Return the [X, Y] coordinate for the center point of the cell that contains the specified text.  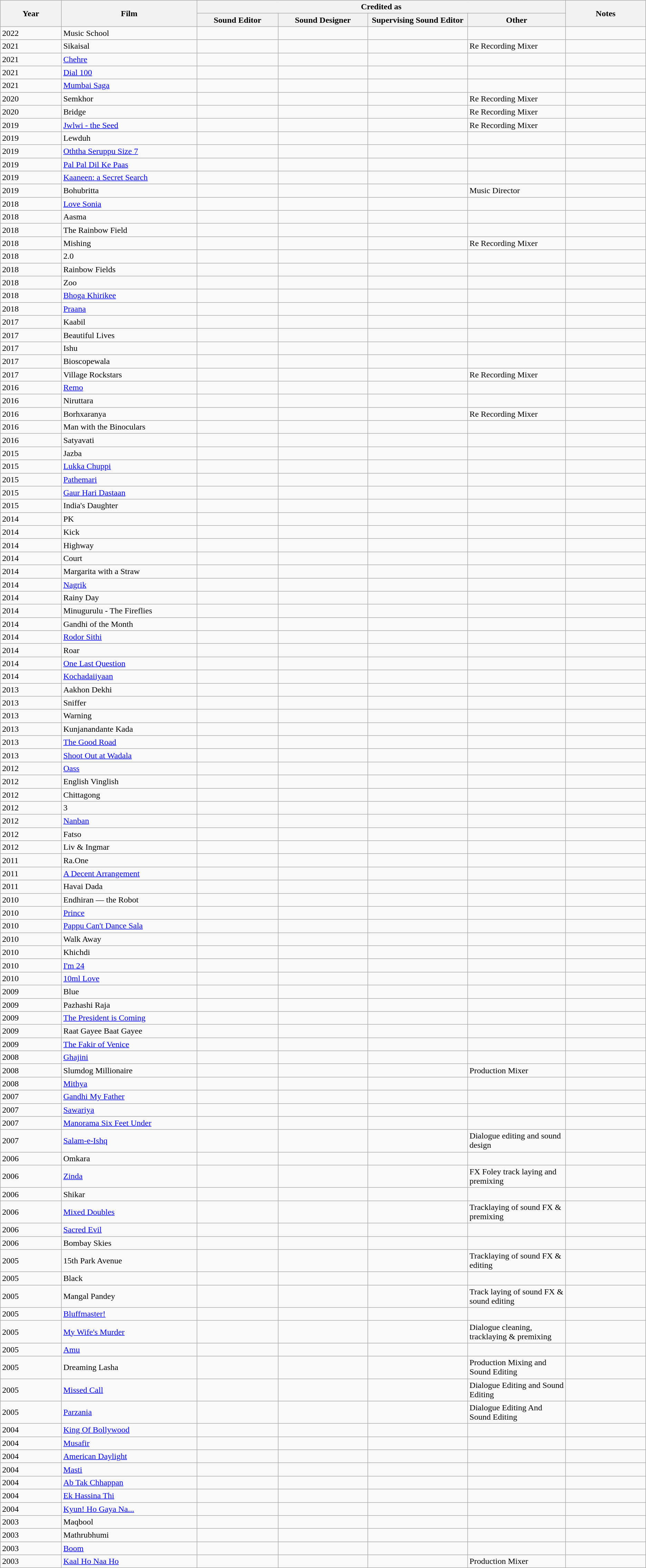
Dialogue editing and sound design [517, 1141]
The Rainbow Field [129, 230]
Credited as [381, 7]
Margarita with a Straw [129, 571]
Maqbool [129, 1522]
A Decent Arrangement [129, 874]
Fatso [129, 834]
Blue [129, 992]
Black [129, 1279]
Sacred Evil [129, 1230]
Kochadaiiyaan [129, 677]
Khichdi [129, 952]
Bluffmaster! [129, 1314]
15th Park Avenue [129, 1261]
Roar [129, 650]
Havai Dada [129, 887]
Kick [129, 532]
Bridge [129, 112]
Rainbow Fields [129, 269]
Dreaming Lasha [129, 1368]
The President is Coming [129, 1018]
Mithya [129, 1084]
Gandhi of the Month [129, 624]
Mathrubhumi [129, 1535]
Ghajini [129, 1057]
Man with the Binoculars [129, 427]
Dialogue Editing And Sound Editing [517, 1412]
Notes [606, 13]
Shikar [129, 1194]
Sawariya [129, 1110]
Kyun! Ho Gaya Na... [129, 1509]
Ra.One [129, 860]
Jwlwi - the Seed [129, 125]
Mishing [129, 243]
The Good Road [129, 742]
Lewduh [129, 138]
Oththa Seruppu Size 7 [129, 151]
Dialogue Editing and Sound Editing [517, 1390]
Semkhor [129, 99]
Rodor Sithi [129, 637]
My Wife's Murder [129, 1332]
Salam-e-Ishq [129, 1141]
Highway [129, 545]
Village Rockstars [129, 374]
Niruttara [129, 401]
Manorama Six Feet Under [129, 1123]
Kaaneen: a Secret Search [129, 178]
King Of Bollywood [129, 1430]
Walk Away [129, 939]
English Vinglish [129, 781]
Satyavati [129, 440]
10ml Love [129, 978]
Praana [129, 309]
Minugurulu - The Fireflies [129, 611]
Court [129, 558]
Liv & Ingmar [129, 847]
India's Daughter [129, 506]
Kaal Ho Naa Ho [129, 1561]
Other [517, 20]
Beautiful Lives [129, 335]
Mixed Doubles [129, 1212]
Warning [129, 716]
The Fakir of Venice [129, 1044]
Kunjanandante Kada [129, 729]
Dialogue cleaning, tracklaying & premixing [517, 1332]
Gandhi My Father [129, 1097]
Jazba [129, 453]
Borhxaranya [129, 414]
Love Sonia [129, 204]
Sikaisal [129, 46]
Masti [129, 1469]
Slumdog Millionaire [129, 1071]
Bombay Skies [129, 1243]
Oass [129, 768]
Lukka Chuppi [129, 466]
Music School [129, 33]
Pappu Can't Dance Sala [129, 926]
Supervising Sound Editor [418, 20]
Sniffer [129, 703]
Pazhashi Raja [129, 1005]
Nagrik [129, 585]
Chittagong [129, 795]
Aakhon Dekhi [129, 690]
Aasma [129, 217]
Omkara [129, 1158]
Rainy Day [129, 598]
2.0 [129, 256]
Sound Designer [323, 20]
Endhiran — the Robot [129, 900]
PK [129, 519]
3 [129, 808]
American Daylight [129, 1456]
Dial 100 [129, 72]
Bhoga Khirikee [129, 296]
Film [129, 13]
Year [31, 13]
Bioscopewala [129, 361]
Raat Gayee Baat Gayee [129, 1031]
I'm 24 [129, 965]
Nanban [129, 821]
Missed Call [129, 1390]
Ab Tak Chhappan [129, 1482]
Sound Editor [237, 20]
Shoot Out at Wadala [129, 755]
Gaur Hari Dastaan [129, 493]
Ishu [129, 348]
Boom [129, 1548]
Track laying of sound FX & sound editing [517, 1296]
Ek Hassina Thi [129, 1496]
Parzania [129, 1412]
Prince [129, 913]
Music Director [517, 191]
One Last Question [129, 663]
Tracklaying of sound FX & premixing [517, 1212]
Amu [129, 1350]
FX Foley track laying and premixing [517, 1176]
Pathemari [129, 480]
Mangal Pandey [129, 1296]
Kaabil [129, 322]
Chehre [129, 59]
Production Mixing and Sound Editing [517, 1368]
Bohubritta [129, 191]
Mumbai Saga [129, 86]
Zinda [129, 1176]
2022 [31, 33]
Musafir [129, 1443]
Pal Pal Dil Ke Paas [129, 165]
Tracklaying of sound FX & editing [517, 1261]
Remo [129, 388]
Zoo [129, 283]
